For the text-containing cell, return its midpoint in (x, y) coordinate format. 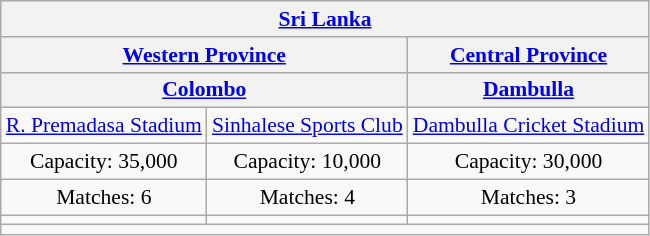
Dambulla Cricket Stadium (529, 126)
Western Province (204, 55)
Capacity: 35,000 (104, 162)
Central Province (529, 55)
Sinhalese Sports Club (308, 126)
R. Premadasa Stadium (104, 126)
Capacity: 10,000 (308, 162)
Colombo (204, 90)
Matches: 4 (308, 197)
Sri Lanka (326, 19)
Matches: 6 (104, 197)
Dambulla (529, 90)
Capacity: 30,000 (529, 162)
Matches: 3 (529, 197)
